Output the [x, y] coordinate of the center of the cell containing the given text.  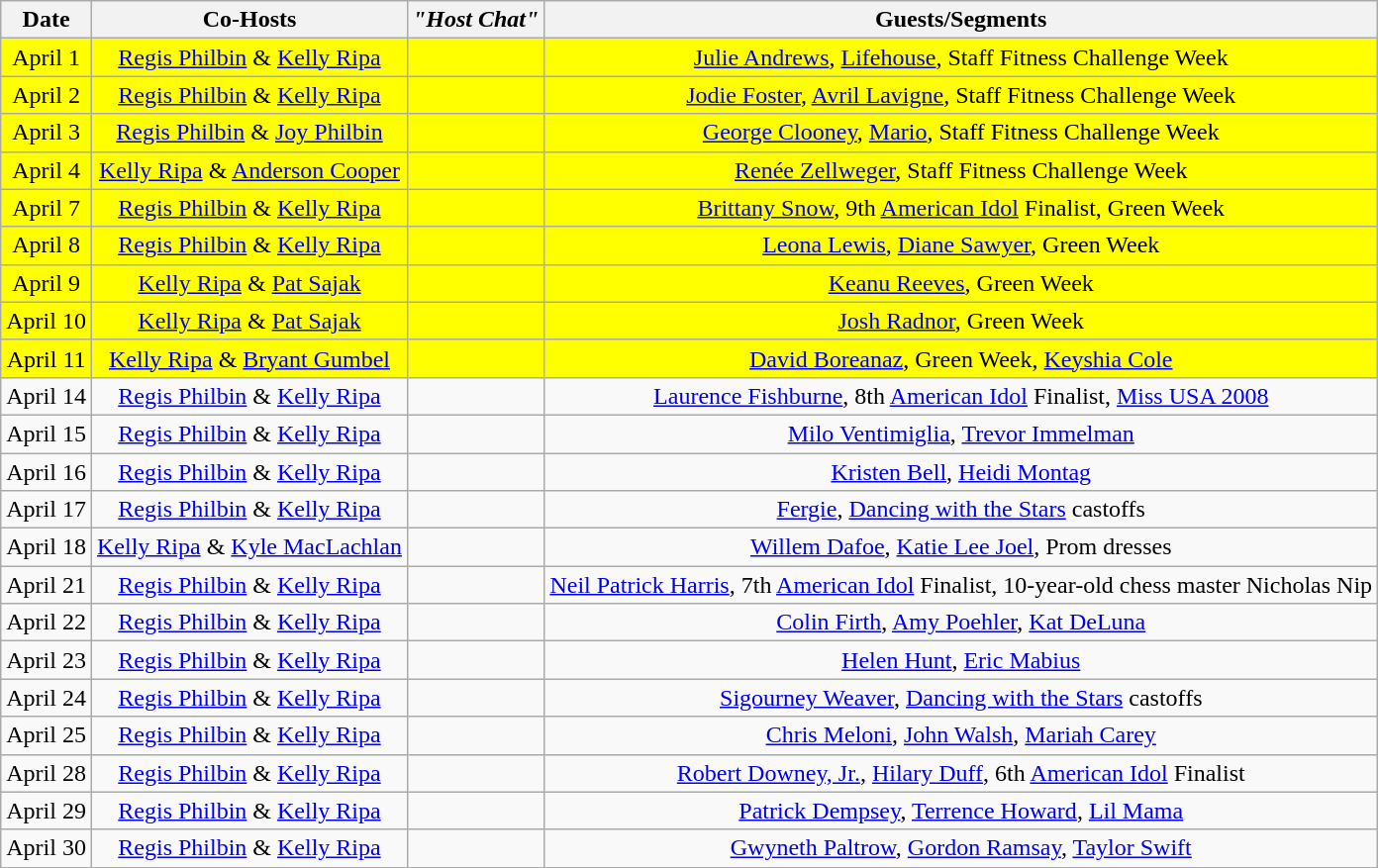
Leona Lewis, Diane Sawyer, Green Week [961, 245]
Willem Dafoe, Katie Lee Joel, Prom dresses [961, 547]
April 16 [47, 472]
Neil Patrick Harris, 7th American Idol Finalist, 10-year-old chess master Nicholas Nip [961, 585]
April 25 [47, 735]
Renée Zellweger, Staff Fitness Challenge Week [961, 170]
Kelly Ripa & Kyle MacLachlan [249, 547]
Robert Downey, Jr., Hilary Duff, 6th American Idol Finalist [961, 773]
Colin Firth, Amy Poehler, Kat DeLuna [961, 623]
Jodie Foster, Avril Lavigne, Staff Fitness Challenge Week [961, 95]
April 7 [47, 208]
Sigourney Weaver, Dancing with the Stars castoffs [961, 698]
Patrick Dempsey, Terrence Howard, Lil Mama [961, 811]
Regis Philbin & Joy Philbin [249, 133]
April 2 [47, 95]
Date [47, 20]
April 15 [47, 434]
Kelly Ripa & Anderson Cooper [249, 170]
Guests/Segments [961, 20]
April 9 [47, 283]
Julie Andrews, Lifehouse, Staff Fitness Challenge Week [961, 57]
April 3 [47, 133]
"Host Chat" [475, 20]
April 30 [47, 848]
April 10 [47, 321]
Gwyneth Paltrow, Gordon Ramsay, Taylor Swift [961, 848]
April 24 [47, 698]
Brittany Snow, 9th American Idol Finalist, Green Week [961, 208]
George Clooney, Mario, Staff Fitness Challenge Week [961, 133]
David Boreanaz, Green Week, Keyshia Cole [961, 358]
April 23 [47, 660]
April 21 [47, 585]
Kelly Ripa & Bryant Gumbel [249, 358]
April 4 [47, 170]
April 11 [47, 358]
Laurence Fishburne, 8th American Idol Finalist, Miss USA 2008 [961, 396]
April 17 [47, 510]
Co-Hosts [249, 20]
Keanu Reeves, Green Week [961, 283]
April 14 [47, 396]
Josh Radnor, Green Week [961, 321]
April 8 [47, 245]
Milo Ventimiglia, Trevor Immelman [961, 434]
April 18 [47, 547]
Kristen Bell, Heidi Montag [961, 472]
Fergie, Dancing with the Stars castoffs [961, 510]
April 22 [47, 623]
Helen Hunt, Eric Mabius [961, 660]
April 29 [47, 811]
April 1 [47, 57]
April 28 [47, 773]
Chris Meloni, John Walsh, Mariah Carey [961, 735]
